Search for the cell housing the specified text and yield its [x, y] center coordinate. 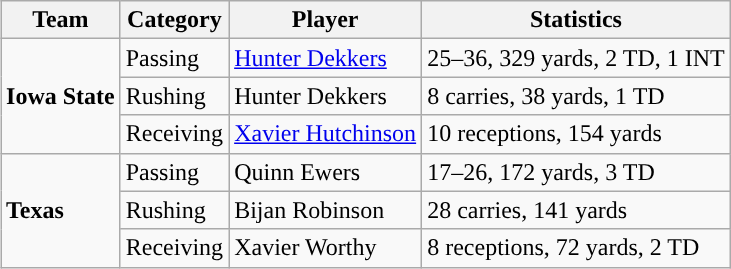
Xavier Hutchinson [326, 134]
8 carries, 38 yards, 1 TD [576, 96]
Player [326, 20]
17–26, 172 yards, 3 TD [576, 172]
Iowa State [61, 96]
Bijan Robinson [326, 210]
Xavier Worthy [326, 248]
Team [61, 20]
28 carries, 141 yards [576, 210]
Texas [61, 210]
10 receptions, 154 yards [576, 134]
8 receptions, 72 yards, 2 TD [576, 248]
Statistics [576, 20]
Category [174, 20]
25–36, 329 yards, 2 TD, 1 INT [576, 58]
Quinn Ewers [326, 172]
